Return (x, y) of the center of cell containing provided text 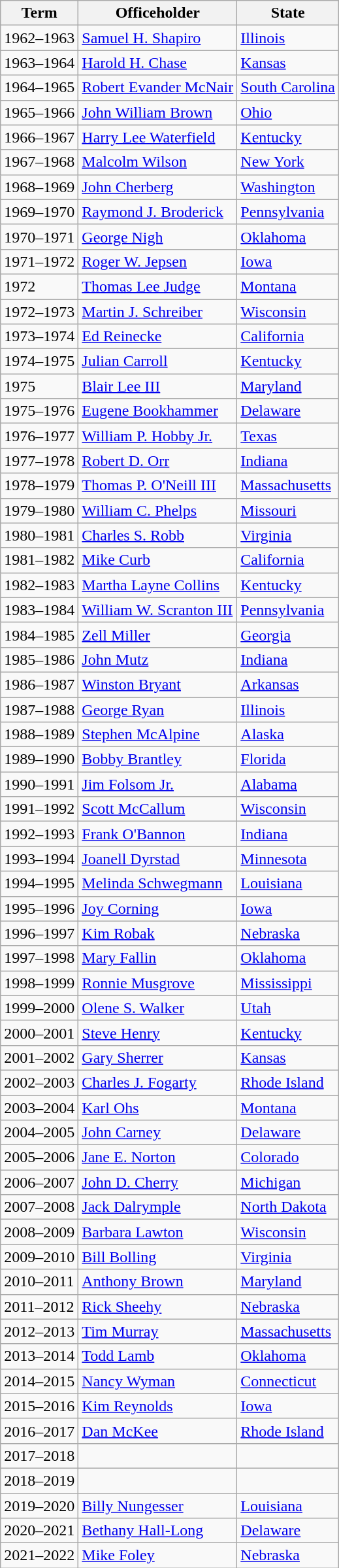
Winston Bryant (158, 684)
Texas (288, 436)
1967–1968 (39, 162)
1972 (39, 286)
Julian Carroll (158, 361)
Dan McKee (158, 1431)
Nancy Wyman (158, 1381)
George Ryan (158, 709)
North Dakota (288, 1207)
State (288, 13)
Todd Lamb (158, 1356)
William W. Scranton III (158, 610)
1962–1963 (39, 38)
Robert D. Orr (158, 461)
Michigan (288, 1182)
Zell Miller (158, 635)
Scott McCallum (158, 809)
2013–2014 (39, 1356)
1996–1997 (39, 933)
2010–2011 (39, 1282)
Joy Corning (158, 909)
1969–1970 (39, 212)
Malcolm Wilson (158, 162)
1983–1984 (39, 610)
South Carolina (288, 88)
2020–2021 (39, 1531)
1978–1979 (39, 486)
Tim Murray (158, 1331)
1986–1987 (39, 684)
1975 (39, 386)
Ohio (288, 112)
Connecticut (288, 1381)
Raymond J. Broderick (158, 212)
1981–1982 (39, 560)
Missouri (288, 510)
Term (39, 13)
1974–1975 (39, 361)
1999–2000 (39, 1008)
Florida (288, 759)
Kim Reynolds (158, 1406)
Joanell Dyrstad (158, 859)
2005–2006 (39, 1158)
1976–1977 (39, 436)
Colorado (288, 1158)
1971–1972 (39, 261)
John William Brown (158, 112)
2011–2012 (39, 1307)
Arkansas (288, 684)
1997–1998 (39, 958)
1977–1978 (39, 461)
1989–1990 (39, 759)
Washington (288, 187)
Martin J. Schreiber (158, 312)
2003–2004 (39, 1108)
Harry Lee Waterfield (158, 137)
Bethany Hall-Long (158, 1531)
2015–2016 (39, 1406)
Mike Curb (158, 560)
1973–1974 (39, 337)
1982–1983 (39, 585)
John Carney (158, 1133)
2007–2008 (39, 1207)
Thomas Lee Judge (158, 286)
Robert Evander McNair (158, 88)
Alabama (288, 784)
Steve Henry (158, 1033)
New York (288, 162)
1972–1973 (39, 312)
2014–2015 (39, 1381)
Stephen McAlpine (158, 735)
2000–2001 (39, 1033)
1963–1964 (39, 63)
Charles S. Robb (158, 535)
1995–1996 (39, 909)
Ronnie Musgrove (158, 983)
Roger W. Jepsen (158, 261)
Martha Layne Collins (158, 585)
1990–1991 (39, 784)
2004–2005 (39, 1133)
John D. Cherry (158, 1182)
1984–1985 (39, 635)
Rick Sheehy (158, 1307)
John Mutz (158, 659)
Bobby Brantley (158, 759)
2019–2020 (39, 1505)
William C. Phelps (158, 510)
1994–1995 (39, 884)
Ed Reinecke (158, 337)
1979–1980 (39, 510)
Utah (288, 1008)
Thomas P. O'Neill III (158, 486)
Georgia (288, 635)
Officeholder (158, 13)
1993–1994 (39, 859)
Frank O'Bannon (158, 834)
Billy Nungesser (158, 1505)
Gary Sherrer (158, 1058)
1991–1992 (39, 809)
1988–1989 (39, 735)
Jack Dalrymple (158, 1207)
2008–2009 (39, 1232)
Harold H. Chase (158, 63)
1992–1993 (39, 834)
2002–2003 (39, 1082)
Karl Ohs (158, 1108)
Bill Bolling (158, 1257)
1966–1967 (39, 137)
Charles J. Fogarty (158, 1082)
Jane E. Norton (158, 1158)
Mary Fallin (158, 958)
Olene S. Walker (158, 1008)
1987–1988 (39, 709)
Samuel H. Shapiro (158, 38)
Eugene Bookhammer (158, 411)
2018–2019 (39, 1480)
2001–2002 (39, 1058)
2012–2013 (39, 1331)
2009–2010 (39, 1257)
Barbara Lawton (158, 1232)
2016–2017 (39, 1431)
1970–1971 (39, 237)
Mike Foley (158, 1556)
Kim Robak (158, 933)
2021–2022 (39, 1556)
Blair Lee III (158, 386)
1964–1965 (39, 88)
Minnesota (288, 859)
George Nigh (158, 237)
Alaska (288, 735)
1975–1976 (39, 411)
John Cherberg (158, 187)
1965–1966 (39, 112)
1998–1999 (39, 983)
Anthony Brown (158, 1282)
2017–2018 (39, 1456)
William P. Hobby Jr. (158, 436)
2006–2007 (39, 1182)
1968–1969 (39, 187)
Melinda Schwegmann (158, 884)
Mississippi (288, 983)
1980–1981 (39, 535)
Jim Folsom Jr. (158, 784)
1985–1986 (39, 659)
